Capture the cell that displays the provided text and extract its (x, y) central coordinate. 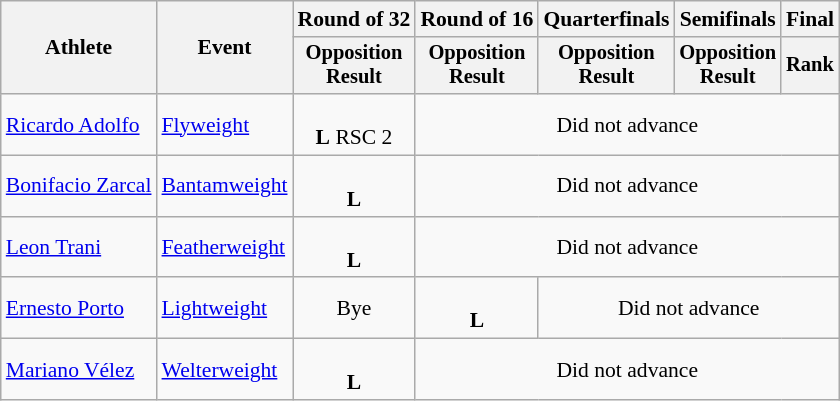
Rank (810, 66)
Event (225, 48)
Round of 32 (354, 19)
Ricardo Adolfo (79, 124)
Athlete (79, 48)
Flyweight (225, 124)
Round of 16 (476, 19)
Final (810, 19)
Featherweight (225, 248)
L RSC 2 (354, 124)
Quarterfinals (606, 19)
Semifinals (728, 19)
Bantamweight (225, 186)
Lightweight (225, 308)
Mariano Vélez (79, 370)
Ernesto Porto (79, 308)
Welterweight (225, 370)
Bonifacio Zarcal (79, 186)
Bye (354, 308)
Leon Trani (79, 248)
